Determine the [x, y] coordinate at the center of the cell enclosing the given text.  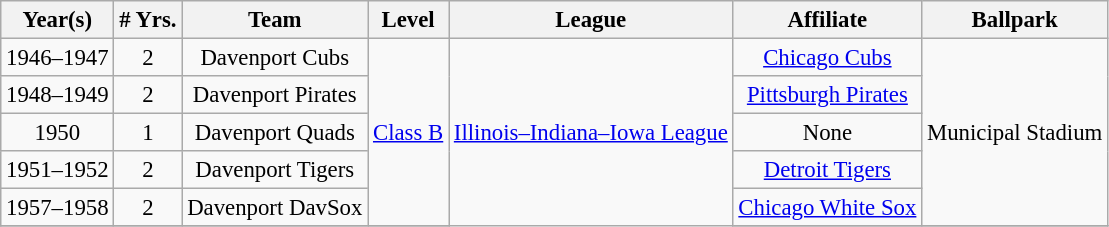
Ballpark [1015, 20]
Municipal Stadium [1015, 133]
1 [148, 133]
Detroit Tigers [828, 170]
Class B [408, 133]
Davenport Tigers [275, 170]
# Yrs. [148, 20]
Level [408, 20]
1946–1947 [58, 58]
Year(s) [58, 20]
Affiliate [828, 20]
1957–1958 [58, 208]
1951–1952 [58, 170]
Davenport Pirates [275, 95]
Davenport DavSox [275, 208]
Illinois–Indiana–Iowa League [592, 133]
1948–1949 [58, 95]
Chicago White Sox [828, 208]
1950 [58, 133]
Pittsburgh Pirates [828, 95]
Team [275, 20]
League [592, 20]
None [828, 133]
Davenport Quads [275, 133]
Chicago Cubs [828, 58]
Davenport Cubs [275, 58]
